Detect which cell encompasses the target text, then output its [X, Y] center coordinate. 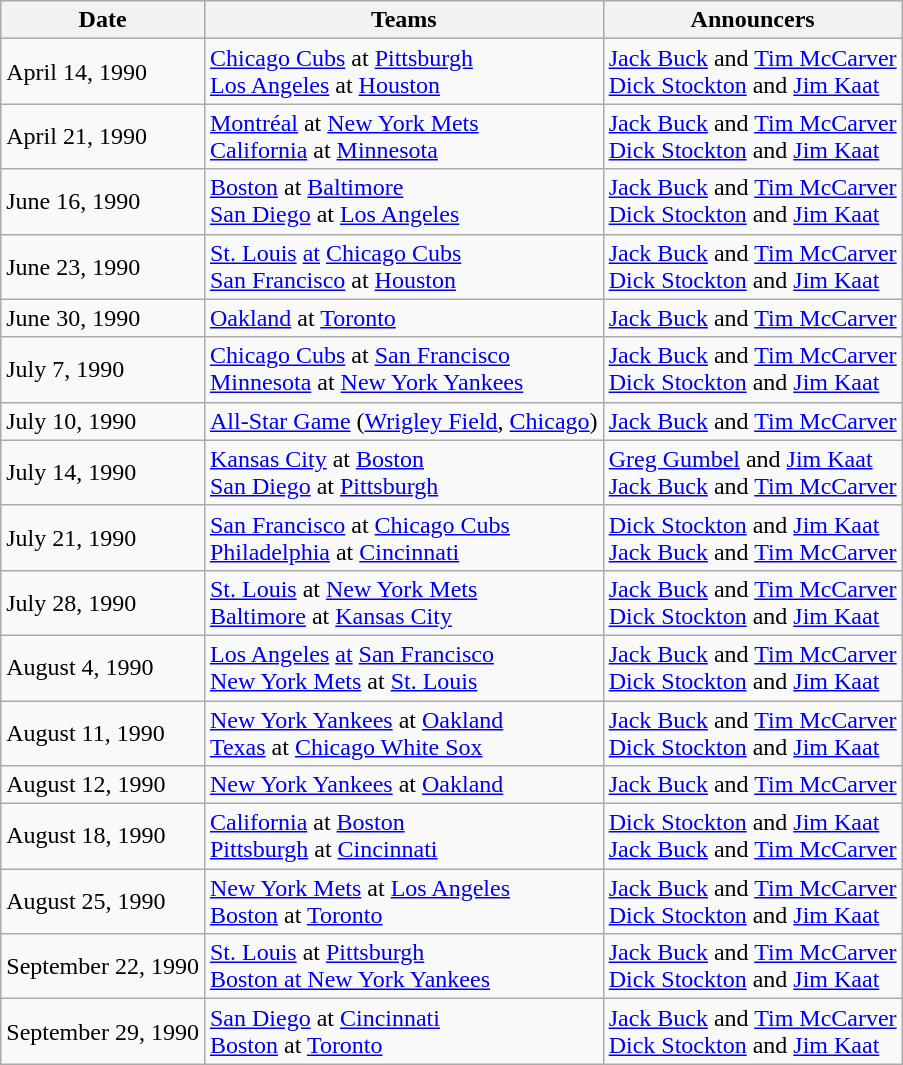
April 21, 1990 [103, 136]
July 10, 1990 [103, 421]
Date [103, 20]
June 30, 1990 [103, 318]
Los Angeles at San FranciscoNew York Mets at St. Louis [404, 668]
August 12, 1990 [103, 785]
August 25, 1990 [103, 902]
July 14, 1990 [103, 472]
Chicago Cubs at San FranciscoMinnesota at New York Yankees [404, 370]
San Francisco at Chicago CubsPhiladelphia at Cincinnati [404, 538]
New York Mets at Los AngelesBoston at Toronto [404, 902]
August 18, 1990 [103, 836]
July 28, 1990 [103, 602]
September 22, 1990 [103, 966]
July 7, 1990 [103, 370]
Montréal at New York MetsCalifornia at Minnesota [404, 136]
June 23, 1990 [103, 266]
Announcers [752, 20]
St. Louis at PittsburghBoston at New York Yankees [404, 966]
California at BostonPittsburgh at Cincinnati [404, 836]
Kansas City at BostonSan Diego at Pittsburgh [404, 472]
June 16, 1990 [103, 202]
New York Yankees at Oakland [404, 785]
New York Yankees at OaklandTexas at Chicago White Sox [404, 732]
St. Louis at New York MetsBaltimore at Kansas City [404, 602]
Teams [404, 20]
April 14, 1990 [103, 72]
Greg Gumbel and Jim KaatJack Buck and Tim McCarver [752, 472]
August 11, 1990 [103, 732]
Chicago Cubs at PittsburghLos Angeles at Houston [404, 72]
St. Louis at Chicago CubsSan Francisco at Houston [404, 266]
September 29, 1990 [103, 1032]
Oakland at Toronto [404, 318]
August 4, 1990 [103, 668]
Boston at BaltimoreSan Diego at Los Angeles [404, 202]
July 21, 1990 [103, 538]
San Diego at CincinnatiBoston at Toronto [404, 1032]
All-Star Game (Wrigley Field, Chicago) [404, 421]
